Provide the [x, y] coordinate of the cell's center where the given text is located.  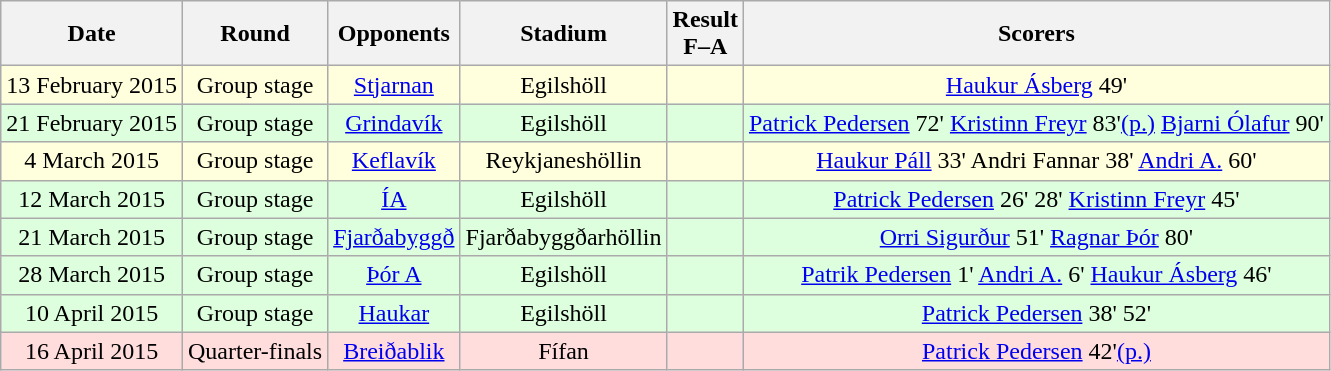
Stadium [564, 34]
21 February 2015 [92, 123]
Opponents [394, 34]
Scorers [1036, 34]
Patrick Pedersen 26' 28' Kristinn Freyr 45' [1036, 199]
10 April 2015 [92, 313]
Haukur Páll 33' Andri Fannar 38' Andri A. 60' [1036, 161]
28 March 2015 [92, 275]
Reykjaneshöllin [564, 161]
Patrick Pedersen 72' Kristinn Freyr 83'(p.) Bjarni Ólafur 90' [1036, 123]
Breiðablik [394, 351]
Round [254, 34]
21 March 2015 [92, 237]
Grindavík [394, 123]
Fjarðabyggðarhöllin [564, 237]
Þór A [394, 275]
ResultF–A [705, 34]
Orri Sigurður 51' Ragnar Þór 80' [1036, 237]
12 March 2015 [92, 199]
Haukar [394, 313]
ÍA [394, 199]
Fífan [564, 351]
Haukur Ásberg 49' [1036, 85]
16 April 2015 [92, 351]
Quarter-finals [254, 351]
Patrik Pedersen 1' Andri A. 6' Haukur Ásberg 46' [1036, 275]
Fjarðabyggð [394, 237]
Patrick Pedersen 38' 52' [1036, 313]
4 March 2015 [92, 161]
13 February 2015 [92, 85]
Date [92, 34]
Stjarnan [394, 85]
Patrick Pedersen 42'(p.) [1036, 351]
Keflavík [394, 161]
